Return the (X, Y) coordinate for the center point of the cell that contains the specified text.  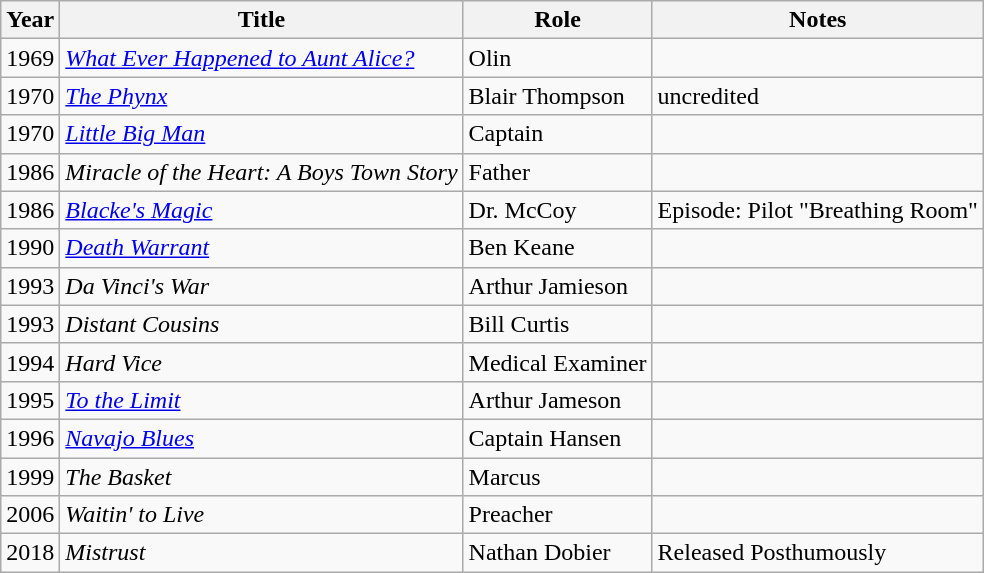
2018 (30, 553)
Ben Keane (558, 248)
Hard Vice (262, 362)
uncredited (818, 96)
1999 (30, 477)
Arthur Jamieson (558, 286)
The Basket (262, 477)
Waitin' to Live (262, 515)
Captain (558, 134)
Da Vinci's War (262, 286)
Episode: Pilot "Breathing Room" (818, 210)
Released Posthumously (818, 553)
Father (558, 172)
Nathan Dobier (558, 553)
Little Big Man (262, 134)
Year (30, 20)
Navajo Blues (262, 438)
1996 (30, 438)
1994 (30, 362)
Arthur Jameson (558, 400)
Medical Examiner (558, 362)
Dr. McCoy (558, 210)
Title (262, 20)
Role (558, 20)
Blacke's Magic (262, 210)
Captain Hansen (558, 438)
2006 (30, 515)
Distant Cousins (262, 324)
To the Limit (262, 400)
Blair Thompson (558, 96)
Marcus (558, 477)
1995 (30, 400)
1990 (30, 248)
Death Warrant (262, 248)
The Phynx (262, 96)
Preacher (558, 515)
Olin (558, 58)
Bill Curtis (558, 324)
Miracle of the Heart: A Boys Town Story (262, 172)
What Ever Happened to Aunt Alice? (262, 58)
Notes (818, 20)
1969 (30, 58)
Mistrust (262, 553)
